Locate the cell with the specified text and output its (x, y) center coordinate. 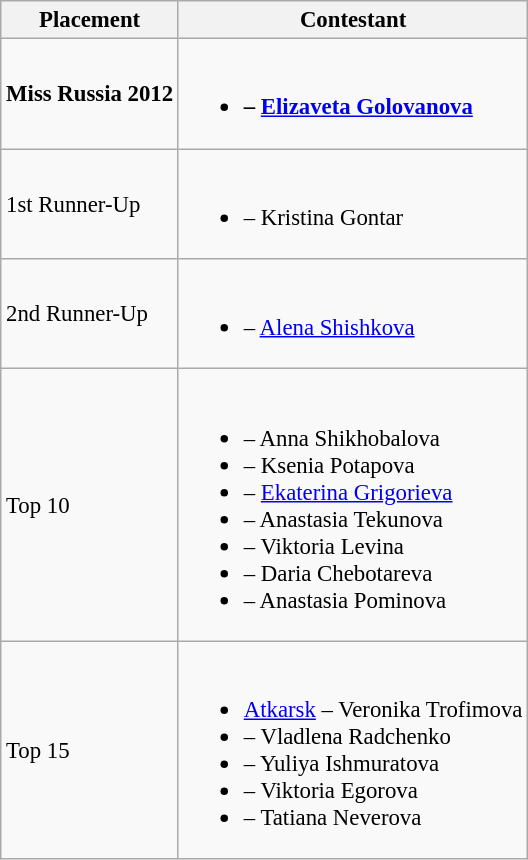
Miss Russia 2012 (90, 94)
– Elizaveta Golovanova (352, 94)
Top 10 (90, 505)
– Alena Shishkova (352, 314)
2nd Runner-Up (90, 314)
– Anna Shikhobalova – Ksenia Potapova – Ekaterina Grigorieva – Anastasia Tekunova – Viktoria Levina – Daria Chebotareva – Anastasia Pominova (352, 505)
Atkarsk – Veronika Trofimova – Vladlena Radchenko – Yuliya Ishmuratova – Viktoria Egorova – Tatiana Neverova (352, 750)
– Kristina Gontar (352, 204)
Top 15 (90, 750)
1st Runner-Up (90, 204)
Contestant (352, 20)
Placement (90, 20)
